Scan for the cell matching the given text and deliver its [X, Y] coordinate at center. 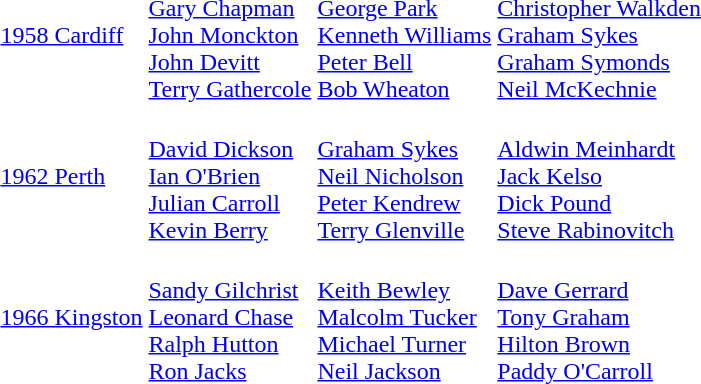
David DicksonIan O'BrienJulian CarrollKevin Berry [230, 176]
Graham SykesNeil NicholsonPeter KendrewTerry Glenville [404, 176]
